Capture the cell that displays the provided text and extract its (X, Y) central coordinate. 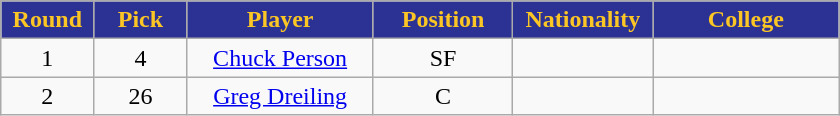
Greg Dreiling (280, 96)
C (443, 96)
2 (48, 96)
SF (443, 58)
4 (140, 58)
Position (443, 20)
1 (48, 58)
College (746, 20)
Chuck Person (280, 58)
26 (140, 96)
Player (280, 20)
Round (48, 20)
Pick (140, 20)
Nationality (583, 20)
